Determine the (X, Y) coordinate at the center of the cell enclosing the given text.  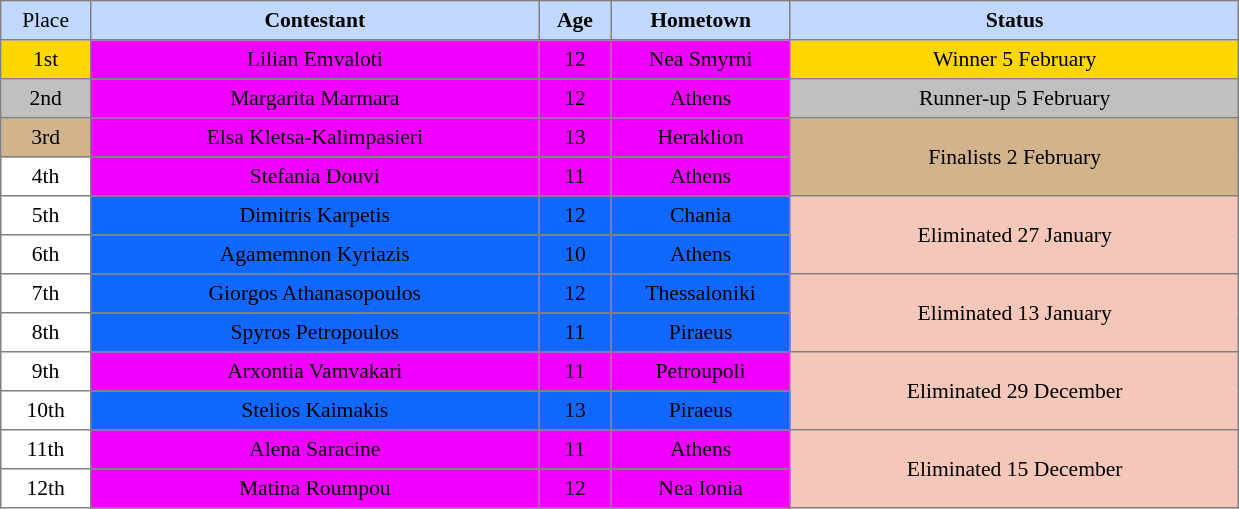
Contestant (314, 20)
10th (46, 410)
4th (46, 176)
Dimitris Karpetis (314, 216)
Age (575, 20)
8th (46, 332)
Winner 5 February (1014, 60)
7th (46, 294)
Chania (700, 216)
Agamemnon Kyriazis (314, 254)
Finalists 2 February (1014, 157)
Heraklion (700, 138)
Arxontia Vamvakari (314, 372)
Stelios Kaimakis (314, 410)
Eliminated 27 January (1014, 235)
Elsa Kletsa-Kalimpasieri (314, 138)
Nea Ionia (700, 488)
Matina Roumpou (314, 488)
Nea Smyrni (700, 60)
Stefania Douvi (314, 176)
10 (575, 254)
Status (1014, 20)
11th (46, 450)
Runner-up 5 February (1014, 98)
2nd (46, 98)
Petroupoli (700, 372)
Margarita Marmara (314, 98)
12th (46, 488)
3rd (46, 138)
Spyros Petropoulos (314, 332)
Hometown (700, 20)
Giorgos Athanasopoulos (314, 294)
Thessaloniki (700, 294)
Eliminated 13 January (1014, 313)
Lilian Emvaloti (314, 60)
Eliminated 15 December (1014, 469)
Place (46, 20)
6th (46, 254)
5th (46, 216)
9th (46, 372)
Eliminated 29 December (1014, 391)
1st (46, 60)
Alena Saracine (314, 450)
